Return (x, y) of the center of cell containing provided text 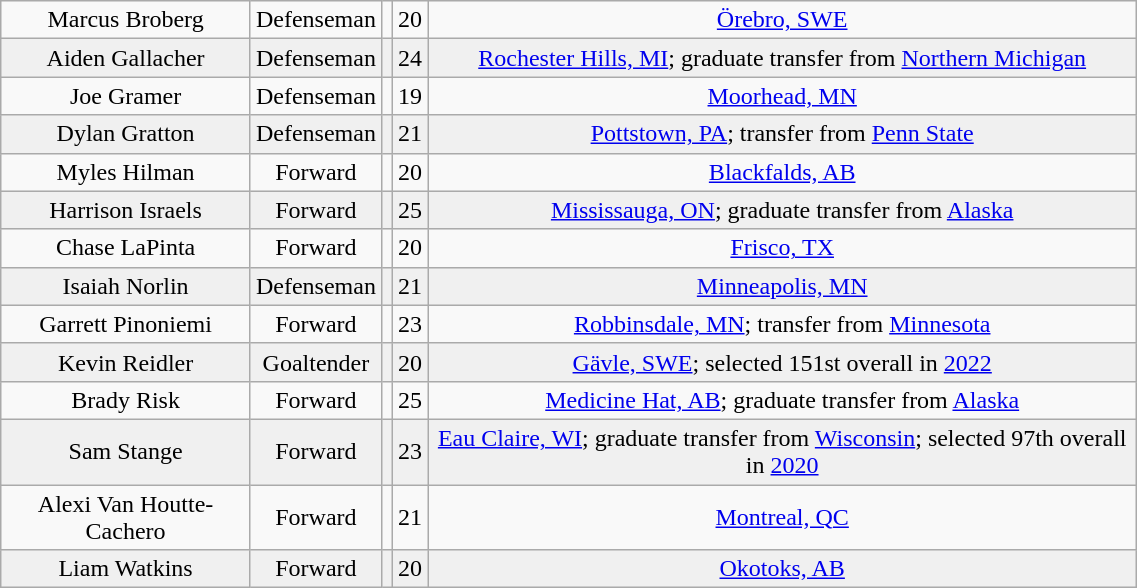
Frisco, TX (782, 248)
Medicine Hat, AB; graduate transfer from Alaska (782, 400)
Harrison Israels (126, 210)
Mississauga, ON; graduate transfer from Alaska (782, 210)
Sam Stange (126, 452)
Kevin Reidler (126, 362)
Chase LaPinta (126, 248)
Örebro, SWE (782, 20)
Moorhead, MN (782, 96)
Alexi Van Houtte-Cachero (126, 516)
Liam Watkins (126, 569)
Robbinsdale, MN; transfer from Minnesota (782, 324)
Okotoks, AB (782, 569)
Blackfalds, AB (782, 172)
Goaltender (316, 362)
Pottstown, PA; transfer from Penn State (782, 134)
Marcus Broberg (126, 20)
Eau Claire, WI; graduate transfer from Wisconsin; selected 97th overall in 2020 (782, 452)
Minneapolis, MN (782, 286)
Aiden Gallacher (126, 58)
19 (410, 96)
Rochester Hills, MI; graduate transfer from Northern Michigan (782, 58)
Joe Gramer (126, 96)
Brady Risk (126, 400)
Myles Hilman (126, 172)
Gävle, SWE; selected 151st overall in 2022 (782, 362)
Dylan Gratton (126, 134)
Garrett Pinoniemi (126, 324)
24 (410, 58)
Isaiah Norlin (126, 286)
Montreal, QC (782, 516)
